Find where the given text appears and provide that cell's center as [X, Y] coordinate. 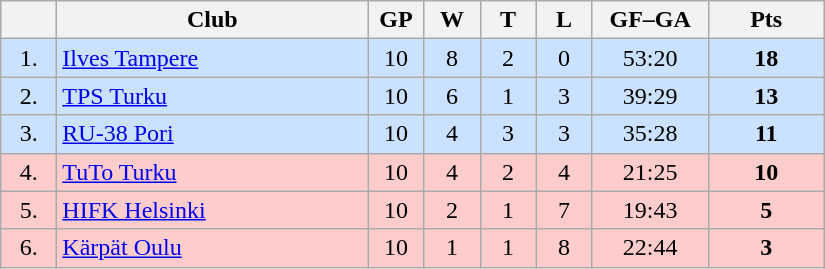
19:43 [650, 210]
4. [29, 172]
GF–GA [650, 20]
5. [29, 210]
1. [29, 58]
W [452, 20]
5 [766, 210]
Pts [766, 20]
0 [564, 58]
53:20 [650, 58]
11 [766, 134]
L [564, 20]
RU-38 Pori [212, 134]
Ilves Tampere [212, 58]
21:25 [650, 172]
13 [766, 96]
2. [29, 96]
6. [29, 248]
GP [396, 20]
18 [766, 58]
Kärpät Oulu [212, 248]
HIFK Helsinki [212, 210]
3. [29, 134]
35:28 [650, 134]
TuTo Turku [212, 172]
Club [212, 20]
TPS Turku [212, 96]
7 [564, 210]
T [508, 20]
6 [452, 96]
39:29 [650, 96]
22:44 [650, 248]
